Determine the (X, Y) coordinate at the center of the cell enclosing the given text.  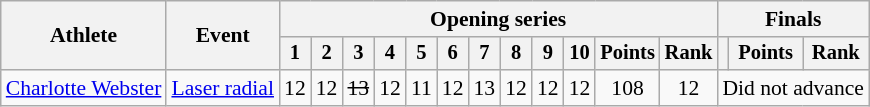
Laser radial (222, 88)
6 (453, 54)
8 (516, 54)
7 (484, 54)
2 (327, 54)
4 (390, 54)
Opening series (498, 19)
108 (627, 88)
Event (222, 36)
Athlete (84, 36)
1 (295, 54)
9 (548, 54)
10 (580, 54)
11 (422, 88)
3 (358, 54)
Did not advance (793, 88)
Charlotte Webster (84, 88)
5 (422, 54)
Finals (793, 19)
